Scan for the cell matching the given text and deliver its [x, y] coordinate at center. 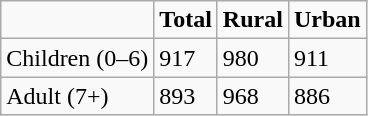
Children (0–6) [78, 58]
Total [186, 20]
Rural [252, 20]
917 [186, 58]
893 [186, 96]
980 [252, 58]
968 [252, 96]
886 [327, 96]
911 [327, 58]
Urban [327, 20]
Adult (7+) [78, 96]
